For the text-containing cell, return its midpoint in [X, Y] coordinate format. 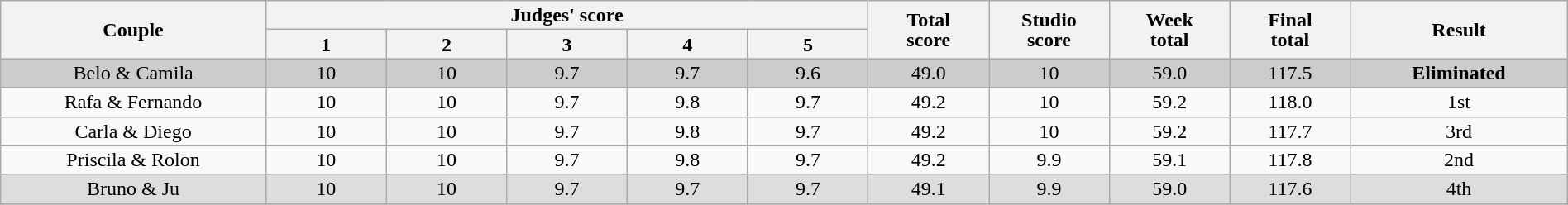
1 [326, 45]
Couple [134, 30]
4th [1459, 188]
Result [1459, 30]
2 [447, 45]
Priscila & Rolon [134, 160]
Totalscore [929, 30]
49.1 [929, 188]
3 [567, 45]
59.1 [1169, 160]
118.0 [1290, 102]
117.5 [1290, 73]
Judges' score [567, 15]
Studioscore [1049, 30]
Carla & Diego [134, 131]
117.6 [1290, 188]
9.6 [808, 73]
117.7 [1290, 131]
Finaltotal [1290, 30]
49.0 [929, 73]
2nd [1459, 160]
4 [687, 45]
Bruno & Ju [134, 188]
Weektotal [1169, 30]
3rd [1459, 131]
117.8 [1290, 160]
Rafa & Fernando [134, 102]
Eliminated [1459, 73]
1st [1459, 102]
5 [808, 45]
Belo & Camila [134, 73]
